For the text-containing cell, return its midpoint in [x, y] coordinate format. 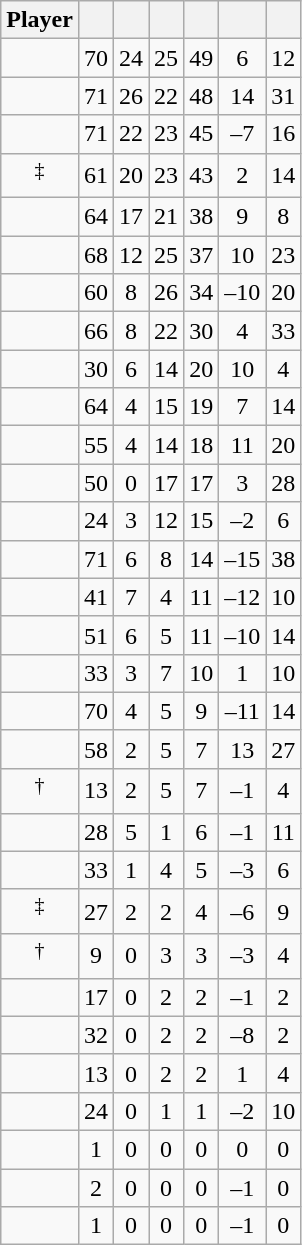
16 [284, 134]
Player [40, 20]
55 [96, 445]
21 [166, 217]
45 [202, 134]
60 [96, 293]
48 [202, 96]
43 [202, 176]
58 [96, 749]
50 [96, 483]
–15 [242, 559]
66 [96, 331]
32 [96, 1035]
–6 [242, 912]
41 [96, 597]
68 [96, 255]
–11 [242, 711]
–7 [242, 134]
–8 [242, 1035]
51 [96, 635]
37 [202, 255]
19 [202, 407]
61 [96, 176]
–12 [242, 597]
49 [202, 58]
18 [202, 445]
34 [202, 293]
31 [284, 96]
